Capture the cell that displays the provided text and extract its (X, Y) central coordinate. 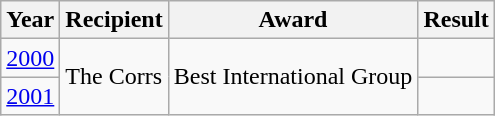
Result (456, 20)
Award (293, 20)
Best International Group (293, 77)
Year (30, 20)
2000 (30, 58)
The Corrs (114, 77)
2001 (30, 96)
Recipient (114, 20)
